Extract the [x, y] coordinate from the center of the cell holding the provided text.  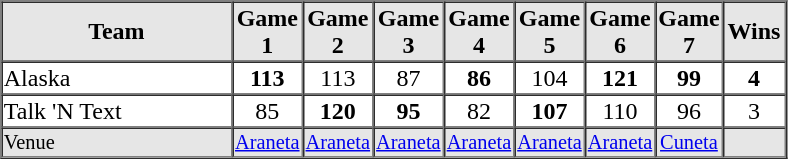
96 [688, 110]
121 [620, 78]
3 [754, 110]
95 [408, 110]
Game 5 [550, 32]
Cuneta [688, 143]
Alaska [116, 78]
87 [408, 78]
Game 7 [688, 32]
99 [688, 78]
85 [268, 110]
Game 6 [620, 32]
104 [550, 78]
4 [754, 78]
Game 1 [268, 32]
82 [480, 110]
Game 3 [408, 32]
Game 2 [338, 32]
107 [550, 110]
Venue [116, 143]
Game 4 [480, 32]
Wins [754, 32]
Talk 'N Text [116, 110]
Team [116, 32]
110 [620, 110]
120 [338, 110]
86 [480, 78]
